Locate the cell with the specified text and output its [X, Y] center coordinate. 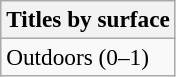
Titles by surface [88, 19]
Outdoors (0–1) [88, 57]
